Output the [x, y] coordinate of the center of the cell containing the given text.  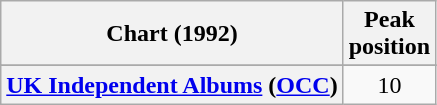
Chart (1992) [172, 34]
Peakposition [389, 34]
10 [389, 85]
UK Independent Albums (OCC) [172, 85]
